Search for the cell housing the specified text and yield its (X, Y) center coordinate. 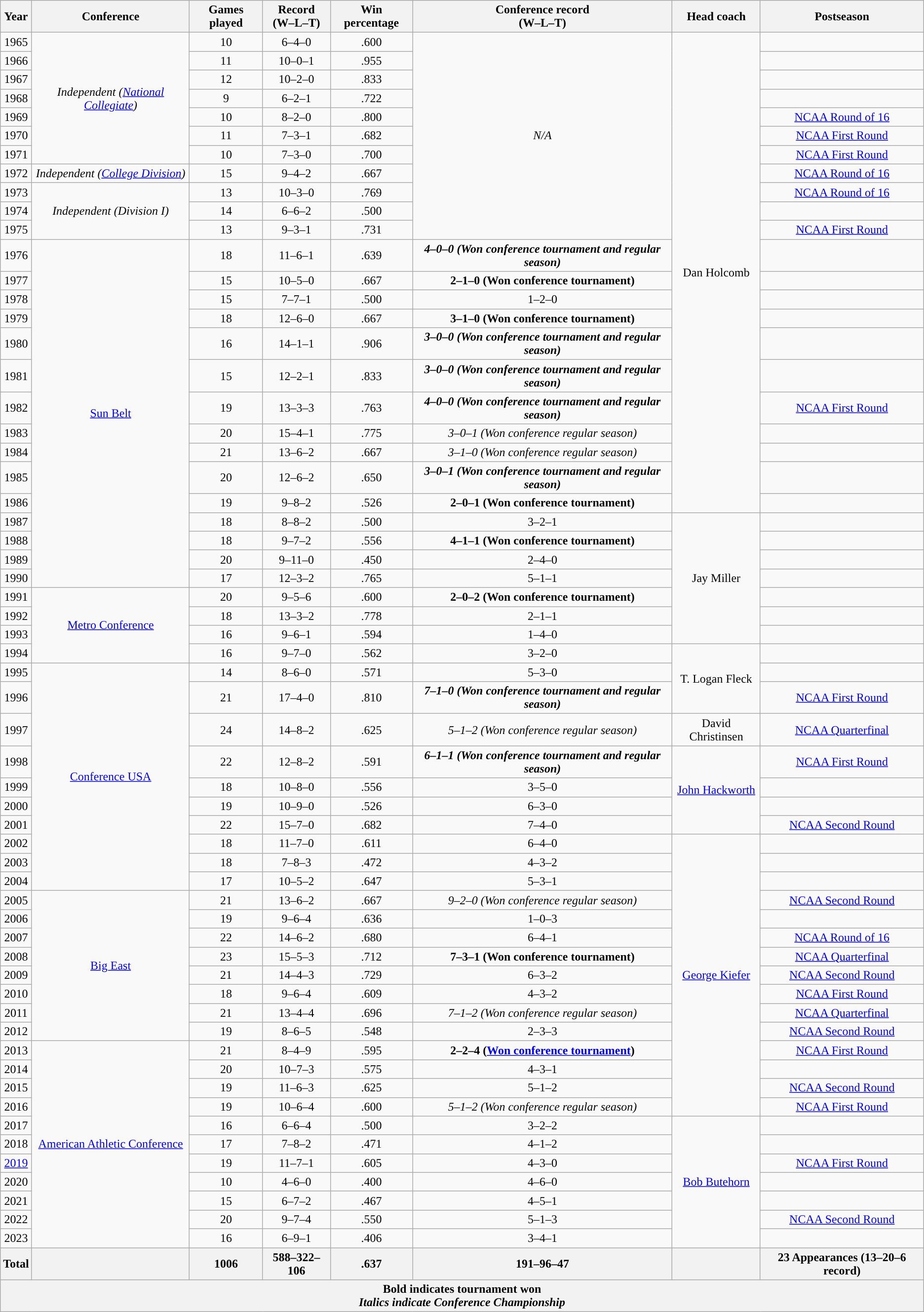
.562 (371, 654)
9–7–0 (296, 654)
.650 (371, 478)
1969 (16, 117)
12–2–1 (296, 376)
2–3–3 (542, 1032)
3–2–2 (542, 1125)
1966 (16, 61)
10–7–3 (296, 1069)
.595 (371, 1050)
.955 (371, 61)
2009 (16, 975)
23 Appearances (13–20–6 record) (842, 1264)
9–4–2 (296, 173)
15–7–0 (296, 825)
13–3–2 (296, 616)
4–1–1 (Won conference tournament) (542, 540)
7–1–0 (Won conference tournament and regular season) (542, 698)
6–6–2 (296, 211)
12–8–2 (296, 762)
8–6–0 (296, 672)
17–4–0 (296, 698)
11–7–0 (296, 844)
.906 (371, 344)
Year (16, 17)
.800 (371, 117)
2–1–0 (Won conference tournament) (542, 281)
14–1–1 (296, 344)
Postseason (842, 17)
Win percentage (371, 17)
.406 (371, 1238)
Bold indicates tournament wonItalics indicate Conference Championship (462, 1296)
1986 (16, 503)
Sun Belt (111, 413)
9–8–2 (296, 503)
11–6–3 (296, 1088)
14–6–2 (296, 937)
7–3–0 (296, 154)
Conference record(W–L–T) (542, 17)
.575 (371, 1069)
John Hackworth (716, 790)
9–3–1 (296, 230)
2017 (16, 1125)
12–6–0 (296, 318)
2004 (16, 881)
2014 (16, 1069)
.467 (371, 1200)
1965 (16, 42)
Conference USA (111, 777)
.700 (371, 154)
191–96–47 (542, 1264)
2011 (16, 1013)
2019 (16, 1163)
1976 (16, 255)
.636 (371, 919)
588–322–106 (296, 1264)
3–2–1 (542, 522)
11–6–1 (296, 255)
1997 (16, 730)
24 (226, 730)
Metro Conference (111, 625)
1006 (226, 1264)
15–5–3 (296, 956)
1985 (16, 478)
.471 (371, 1144)
6–9–1 (296, 1238)
3–1–0 (Won conference regular season) (542, 452)
8–6–5 (296, 1032)
.763 (371, 408)
10–3–0 (296, 192)
2020 (16, 1182)
.639 (371, 255)
10–5–2 (296, 881)
Independent (College Division) (111, 173)
1970 (16, 136)
7–3–1 (Won conference tournament) (542, 956)
2015 (16, 1088)
10–6–4 (296, 1107)
9–7–2 (296, 540)
11–7–1 (296, 1163)
15–4–1 (296, 433)
.722 (371, 98)
1973 (16, 192)
1977 (16, 281)
6–1–1 (Won conference tournament and regular season) (542, 762)
6–7–2 (296, 1200)
.765 (371, 578)
1991 (16, 597)
14–4–3 (296, 975)
.729 (371, 975)
American Athletic Conference (111, 1144)
1994 (16, 654)
6–6–4 (296, 1125)
4–3–1 (542, 1069)
3–0–1 (Won conference tournament and regular season) (542, 478)
2001 (16, 825)
Jay Miller (716, 578)
.731 (371, 230)
6–4–1 (542, 937)
1999 (16, 787)
10–9–0 (296, 806)
.696 (371, 1013)
2016 (16, 1107)
Conference (111, 17)
1975 (16, 230)
Games played (226, 17)
David Christinsen (716, 730)
.472 (371, 862)
9–11–0 (296, 559)
2–0–2 (Won conference tournament) (542, 597)
8–2–0 (296, 117)
5–3–1 (542, 881)
4–3–0 (542, 1163)
.400 (371, 1182)
1978 (16, 300)
1–2–0 (542, 300)
5–1–3 (542, 1219)
5–1–2 (542, 1088)
2008 (16, 956)
2002 (16, 844)
10–2–0 (296, 79)
2018 (16, 1144)
2006 (16, 919)
Record(W–L–T) (296, 17)
1982 (16, 408)
12 (226, 79)
10–8–0 (296, 787)
7–4–0 (542, 825)
10–0–1 (296, 61)
.550 (371, 1219)
1–4–0 (542, 635)
.548 (371, 1032)
4–1–2 (542, 1144)
9–7–4 (296, 1219)
2007 (16, 937)
1981 (16, 376)
1993 (16, 635)
.605 (371, 1163)
1996 (16, 698)
1967 (16, 79)
1980 (16, 344)
2013 (16, 1050)
1992 (16, 616)
2012 (16, 1032)
12–6–2 (296, 478)
Independent (Division I) (111, 211)
3–4–1 (542, 1238)
.647 (371, 881)
3–2–0 (542, 654)
Total (16, 1264)
George Kiefer (716, 975)
N/A (542, 136)
7–1–2 (Won conference regular season) (542, 1013)
13–3–3 (296, 408)
1979 (16, 318)
1984 (16, 452)
T. Logan Fleck (716, 679)
2–2–4 (Won conference tournament) (542, 1050)
5–1–1 (542, 578)
.609 (371, 994)
.591 (371, 762)
4–5–1 (542, 1200)
.680 (371, 937)
Big East (111, 965)
Independent (National Collegiate) (111, 98)
.712 (371, 956)
2021 (16, 1200)
7–8–3 (296, 862)
5–3–0 (542, 672)
6–3–0 (542, 806)
3–5–0 (542, 787)
.571 (371, 672)
9–2–0 (Won conference regular season) (542, 900)
1995 (16, 672)
1–0–3 (542, 919)
2010 (16, 994)
.594 (371, 635)
12–3–2 (296, 578)
14–8–2 (296, 730)
2–0–1 (Won conference tournament) (542, 503)
23 (226, 956)
2003 (16, 862)
.637 (371, 1264)
2005 (16, 900)
7–8–2 (296, 1144)
1987 (16, 522)
Head coach (716, 17)
1971 (16, 154)
9 (226, 98)
9–6–1 (296, 635)
3–1–0 (Won conference tournament) (542, 318)
1983 (16, 433)
1974 (16, 211)
.450 (371, 559)
1989 (16, 559)
9–5–6 (296, 597)
8–8–2 (296, 522)
10–5–0 (296, 281)
13–4–4 (296, 1013)
2023 (16, 1238)
.810 (371, 698)
1968 (16, 98)
Dan Holcomb (716, 272)
6–2–1 (296, 98)
3–0–1 (Won conference regular season) (542, 433)
1998 (16, 762)
1972 (16, 173)
.769 (371, 192)
8–4–9 (296, 1050)
.775 (371, 433)
2000 (16, 806)
1988 (16, 540)
7–7–1 (296, 300)
Bob Butehorn (716, 1182)
2–1–1 (542, 616)
2022 (16, 1219)
.778 (371, 616)
2–4–0 (542, 559)
1990 (16, 578)
6–3–2 (542, 975)
.611 (371, 844)
7–3–1 (296, 136)
